Locate the cell with the specified text and output its [x, y] center coordinate. 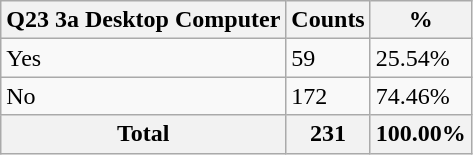
Total [144, 134]
25.54% [420, 58]
Counts [328, 20]
172 [328, 96]
Yes [144, 58]
74.46% [420, 96]
Q23 3a Desktop Computer [144, 20]
No [144, 96]
231 [328, 134]
59 [328, 58]
% [420, 20]
100.00% [420, 134]
